Capture the cell that displays the provided text and extract its [x, y] central coordinate. 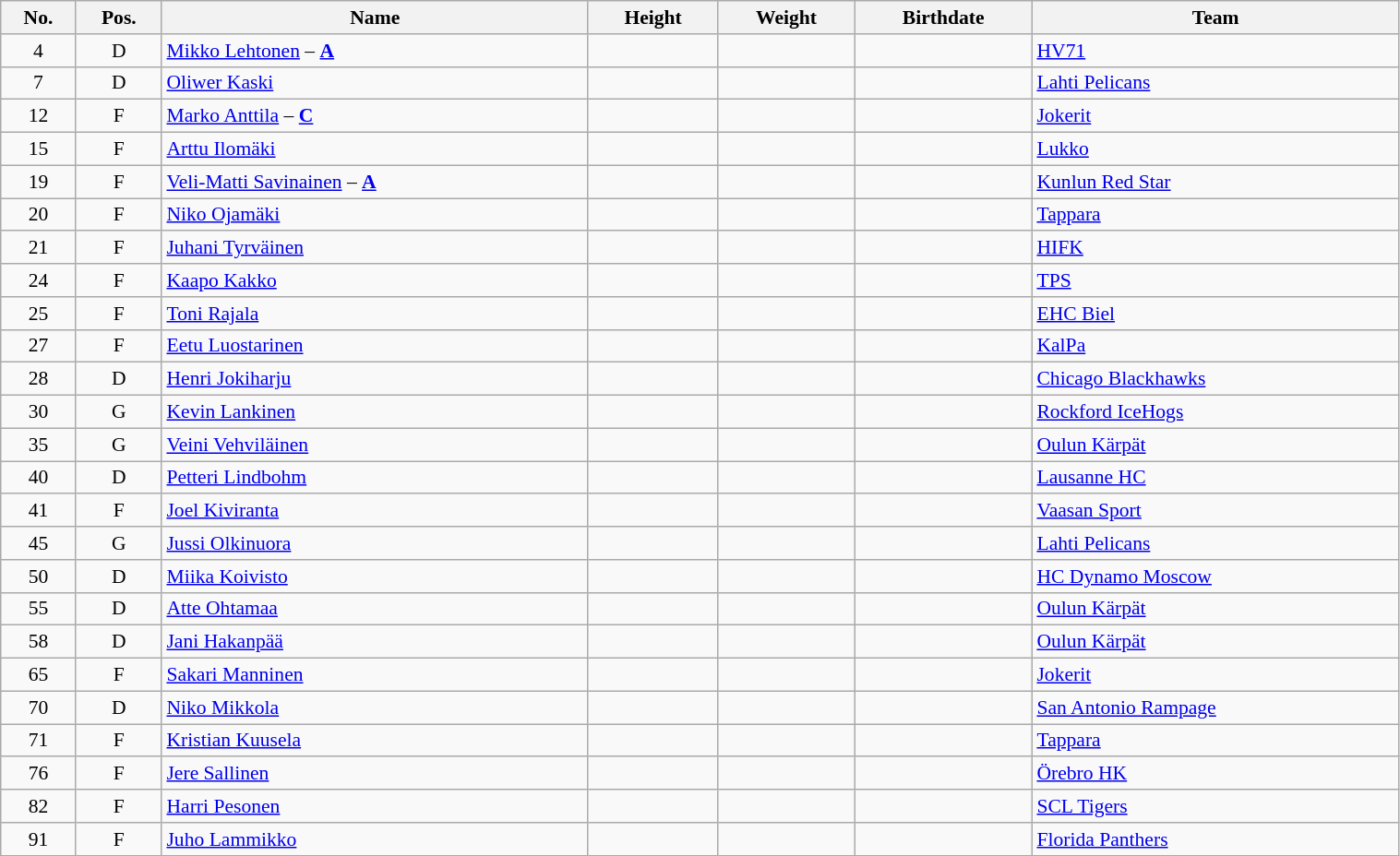
KalPa [1215, 346]
Lukko [1215, 149]
Jere Sallinen [375, 774]
Chicago Blackhawks [1215, 379]
Henri Jokiharju [375, 379]
Jani Hakanpää [375, 642]
Vaasan Sport [1215, 511]
50 [39, 577]
91 [39, 839]
HIFK [1215, 248]
Veini Vehviläinen [375, 445]
Team [1215, 18]
Örebro HK [1215, 774]
Arttu Ilomäki [375, 149]
76 [39, 774]
Petteri Lindbohm [375, 478]
45 [39, 543]
28 [39, 379]
Kristian Kuusela [375, 741]
Juhani Tyrväinen [375, 248]
No. [39, 18]
15 [39, 149]
Pos. [118, 18]
Florida Panthers [1215, 839]
Lausanne HC [1215, 478]
65 [39, 675]
55 [39, 609]
7 [39, 83]
20 [39, 215]
Kevin Lankinen [375, 412]
35 [39, 445]
25 [39, 314]
82 [39, 806]
Toni Rajala [375, 314]
71 [39, 741]
Mikko Lehtonen – A [375, 51]
70 [39, 707]
4 [39, 51]
Juho Lammikko [375, 839]
30 [39, 412]
40 [39, 478]
24 [39, 280]
Atte Ohtamaa [375, 609]
Height [653, 18]
Marko Anttila – C [375, 116]
Sakari Manninen [375, 675]
Niko Mikkola [375, 707]
Eetu Luostarinen [375, 346]
27 [39, 346]
TPS [1215, 280]
Kunlun Red Star [1215, 182]
Rockford IceHogs [1215, 412]
Jussi Olkinuora [375, 543]
EHC Biel [1215, 314]
Veli-Matti Savinainen – A [375, 182]
SCL Tigers [1215, 806]
Niko Ojamäki [375, 215]
Miika Koivisto [375, 577]
58 [39, 642]
Joel Kiviranta [375, 511]
Weight [786, 18]
12 [39, 116]
Name [375, 18]
21 [39, 248]
19 [39, 182]
San Antonio Rampage [1215, 707]
Harri Pesonen [375, 806]
Birthdate [943, 18]
Oliwer Kaski [375, 83]
HV71 [1215, 51]
41 [39, 511]
Kaapo Kakko [375, 280]
HC Dynamo Moscow [1215, 577]
